Find where the given text appears and provide that cell's center as [x, y] coordinate. 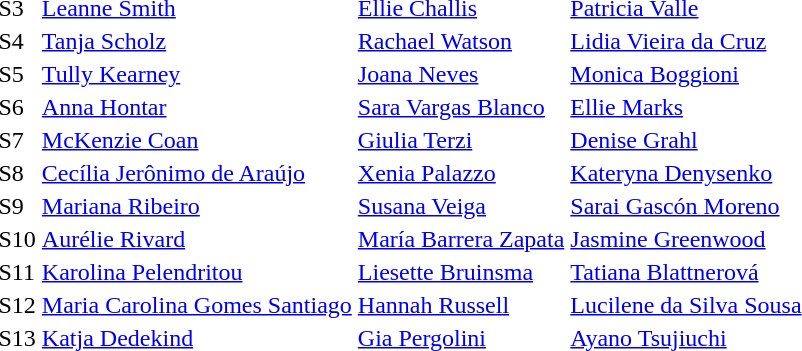
Giulia Terzi [461, 140]
Cecília Jerônimo de Araújo [196, 173]
Tanja Scholz [196, 41]
María Barrera Zapata [461, 239]
Susana Veiga [461, 206]
Maria Carolina Gomes Santiago [196, 305]
Aurélie Rivard [196, 239]
Liesette Bruinsma [461, 272]
Joana Neves [461, 74]
Anna Hontar [196, 107]
Hannah Russell [461, 305]
Mariana Ribeiro [196, 206]
Rachael Watson [461, 41]
McKenzie Coan [196, 140]
Tully Kearney [196, 74]
Sara Vargas Blanco [461, 107]
Xenia Palazzo [461, 173]
Karolina Pelendritou [196, 272]
